Extract the [X, Y] coordinate from the center of the cell holding the provided text.  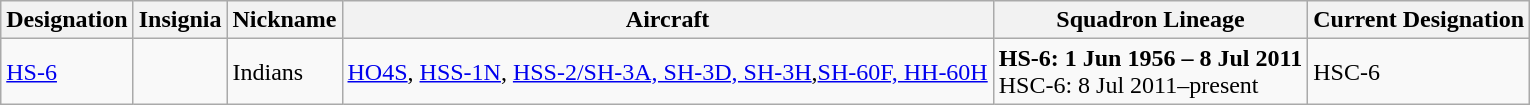
Aircraft [668, 20]
HSC-6 [1419, 72]
Squadron Lineage [1150, 20]
Indians [284, 72]
HO4S, HSS-1N, HSS-2/SH-3A, SH-3D, SH-3H,SH-60F, HH-60H [668, 72]
Nickname [284, 20]
HS-6: 1 Jun 1956 – 8 Jul 2011HSC-6: 8 Jul 2011–present [1150, 72]
Insignia [180, 20]
Current Designation [1419, 20]
Designation [67, 20]
HS-6 [67, 72]
